Pinpoint the cell where the given text exists, returning its (X, Y) midpoint coordinate. 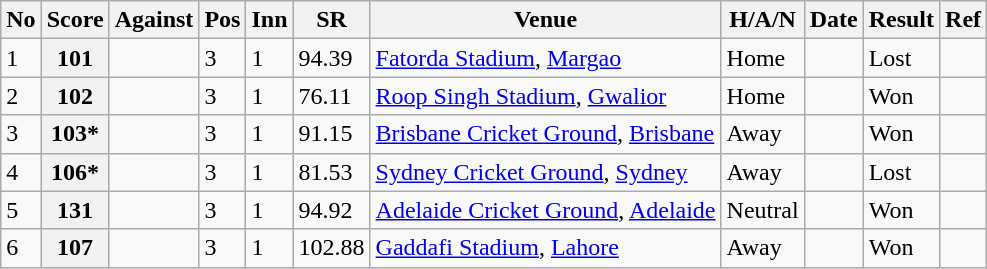
94.39 (332, 58)
76.11 (332, 96)
Sydney Cricket Ground, Sydney (546, 172)
102.88 (332, 248)
Adelaide Cricket Ground, Adelaide (546, 210)
Gaddafi Stadium, Lahore (546, 248)
103* (75, 134)
101 (75, 58)
91.15 (332, 134)
H/A/N (762, 20)
Roop Singh Stadium, Gwalior (546, 96)
106* (75, 172)
Brisbane Cricket Ground, Brisbane (546, 134)
Ref (964, 20)
102 (75, 96)
Date (834, 20)
81.53 (332, 172)
Pos (222, 20)
Against (154, 20)
SR (332, 20)
No (21, 20)
Neutral (762, 210)
107 (75, 248)
Score (75, 20)
4 (21, 172)
6 (21, 248)
Venue (546, 20)
94.92 (332, 210)
Inn (270, 20)
131 (75, 210)
Fatorda Stadium, Margao (546, 58)
5 (21, 210)
2 (21, 96)
Result (901, 20)
